Capture the cell that displays the provided text and extract its [x, y] central coordinate. 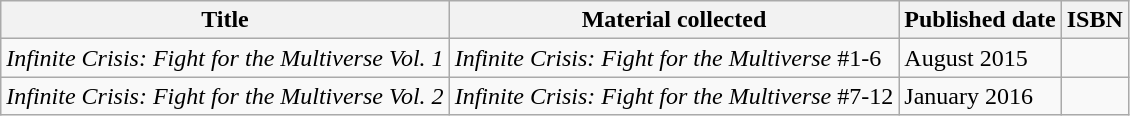
Infinite Crisis: Fight for the Multiverse #7-12 [674, 96]
Infinite Crisis: Fight for the Multiverse Vol. 1 [225, 58]
Infinite Crisis: Fight for the Multiverse #1-6 [674, 58]
ISBN [1094, 20]
Infinite Crisis: Fight for the Multiverse Vol. 2 [225, 96]
January 2016 [980, 96]
Title [225, 20]
Published date [980, 20]
August 2015 [980, 58]
Material collected [674, 20]
